Detect which cell encompasses the target text, then output its (X, Y) center coordinate. 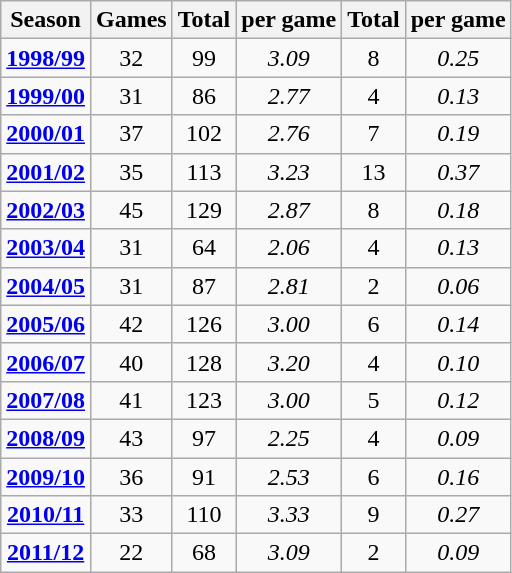
128 (204, 362)
36 (131, 477)
2006/07 (46, 362)
0.12 (458, 400)
2004/05 (46, 286)
1998/99 (46, 58)
0.18 (458, 210)
123 (204, 400)
99 (204, 58)
35 (131, 172)
2.53 (289, 477)
3.20 (289, 362)
45 (131, 210)
2011/12 (46, 553)
33 (131, 515)
2.81 (289, 286)
0.16 (458, 477)
2008/09 (46, 438)
86 (204, 96)
0.06 (458, 286)
0.10 (458, 362)
87 (204, 286)
3.23 (289, 172)
2.76 (289, 134)
129 (204, 210)
2.06 (289, 248)
97 (204, 438)
5 (374, 400)
13 (374, 172)
102 (204, 134)
0.25 (458, 58)
64 (204, 248)
37 (131, 134)
2000/01 (46, 134)
0.14 (458, 324)
68 (204, 553)
22 (131, 553)
Season (46, 20)
9 (374, 515)
43 (131, 438)
41 (131, 400)
32 (131, 58)
2001/02 (46, 172)
0.19 (458, 134)
126 (204, 324)
0.37 (458, 172)
2.87 (289, 210)
3.33 (289, 515)
91 (204, 477)
110 (204, 515)
40 (131, 362)
2003/04 (46, 248)
2.77 (289, 96)
7 (374, 134)
113 (204, 172)
2.25 (289, 438)
2007/08 (46, 400)
2005/06 (46, 324)
42 (131, 324)
0.27 (458, 515)
1999/00 (46, 96)
2002/03 (46, 210)
2010/11 (46, 515)
2009/10 (46, 477)
Games (131, 20)
